Return the [X, Y] coordinate for the center point of the cell that contains the specified text.  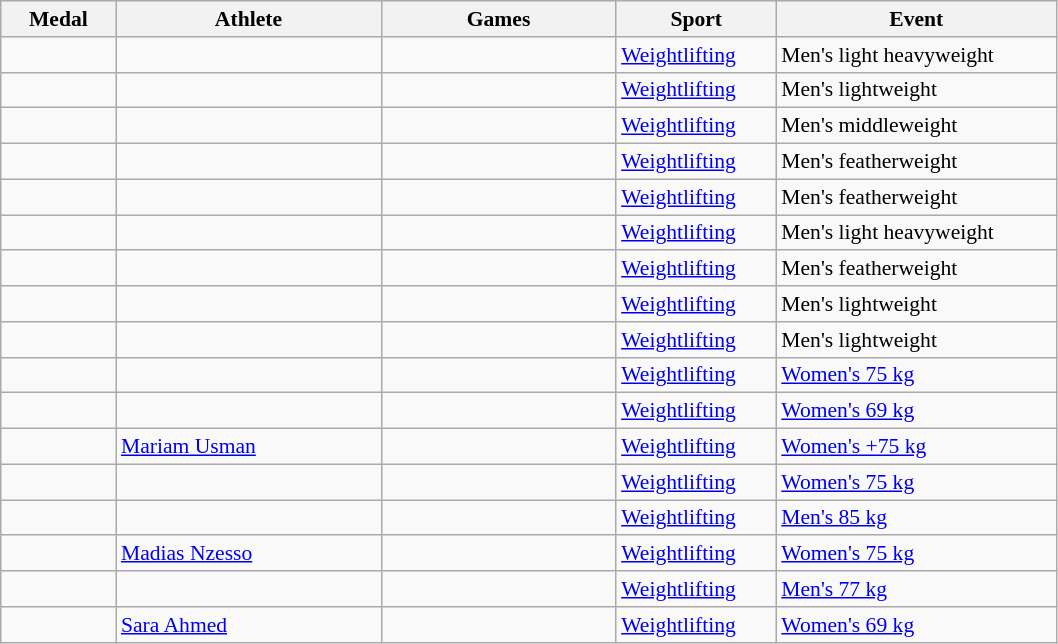
Mariam Usman [248, 447]
Men's 77 kg [916, 589]
Men's middleweight [916, 126]
Women's +75 kg [916, 447]
Men's 85 kg [916, 518]
Event [916, 19]
Sport [696, 19]
Athlete [248, 19]
Games [498, 19]
Sara Ahmed [248, 625]
Medal [58, 19]
Madias Nzesso [248, 554]
